Return the [x, y] coordinate for the center point of the cell that contains the specified text.  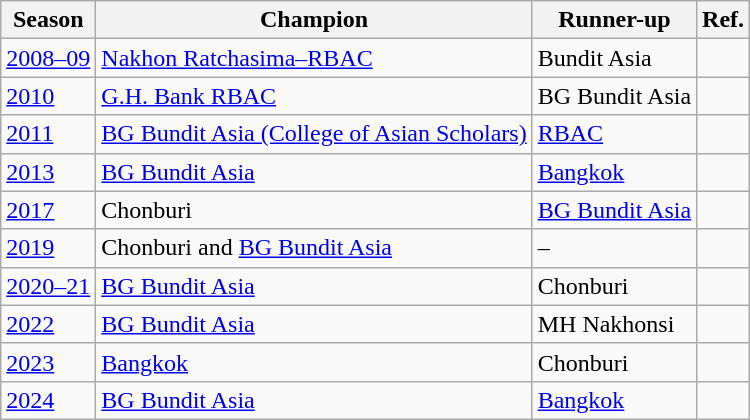
Champion [314, 20]
2020–21 [48, 286]
2010 [48, 96]
2017 [48, 210]
Runner-up [614, 20]
2011 [48, 134]
Chonburi and BG Bundit Asia [314, 248]
2008–09 [48, 58]
MH Nakhonsi [614, 324]
Nakhon Ratchasima–RBAC [314, 58]
2023 [48, 362]
2013 [48, 172]
2022 [48, 324]
G.H. Bank RBAC [314, 96]
Bundit Asia [614, 58]
BG Bundit Asia (College of Asian Scholars) [314, 134]
2019 [48, 248]
Season [48, 20]
RBAC [614, 134]
Ref. [724, 20]
– [614, 248]
2024 [48, 400]
